Search for the cell housing the specified text and yield its (X, Y) center coordinate. 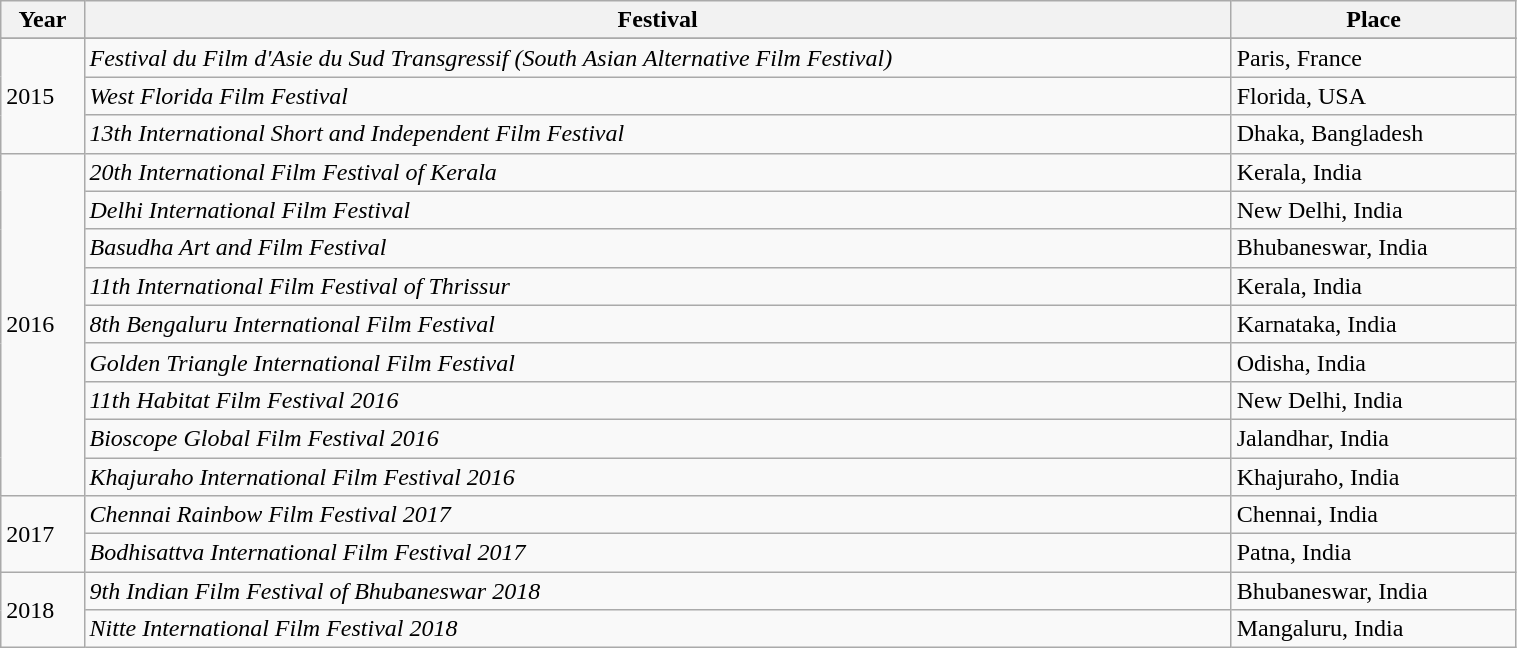
2015 (42, 96)
Festival du Film d'Asie du Sud Transgressif (South Asian Alternative Film Festival) (658, 58)
Odisha, India (1374, 362)
Festival (658, 20)
West Florida Film Festival (658, 96)
Year (42, 20)
Mangaluru, India (1374, 629)
Delhi International Film Festival (658, 210)
Florida, USA (1374, 96)
8th Bengaluru International Film Festival (658, 324)
Golden Triangle International Film Festival (658, 362)
Patna, India (1374, 553)
Basudha Art and Film Festival (658, 248)
Karnataka, India (1374, 324)
11th International Film Festival of Thrissur (658, 286)
Bioscope Global Film Festival 2016 (658, 438)
9th Indian Film Festival of Bhubaneswar 2018 (658, 591)
Paris, France (1374, 58)
20th International Film Festival of Kerala (658, 172)
Bodhisattva International Film Festival 2017 (658, 553)
Chennai, India (1374, 515)
Chennai Rainbow Film Festival 2017 (658, 515)
Jalandhar, India (1374, 438)
Dhaka, Bangladesh (1374, 134)
13th International Short and Independent Film Festival (658, 134)
Khajuraho International Film Festival 2016 (658, 477)
11th Habitat Film Festival 2016 (658, 400)
Khajuraho, India (1374, 477)
2017 (42, 534)
2018 (42, 610)
Place (1374, 20)
2016 (42, 324)
Nitte International Film Festival 2018 (658, 629)
